Capture the cell that displays the provided text and extract its [X, Y] central coordinate. 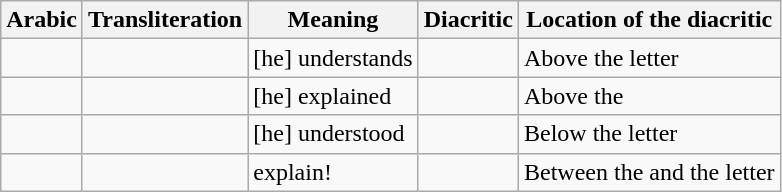
Location of the diacritic [649, 20]
Above the [649, 96]
Arabic [42, 20]
[he] understood [333, 134]
[he] explained [333, 96]
Transliteration [164, 20]
Diacritic [468, 20]
Between the and the letter [649, 172]
explain! [333, 172]
Below the letter [649, 134]
Above the letter [649, 58]
[he] understands [333, 58]
Meaning [333, 20]
